Identify which cell holds the provided text, then report its [x, y] central coordinate. 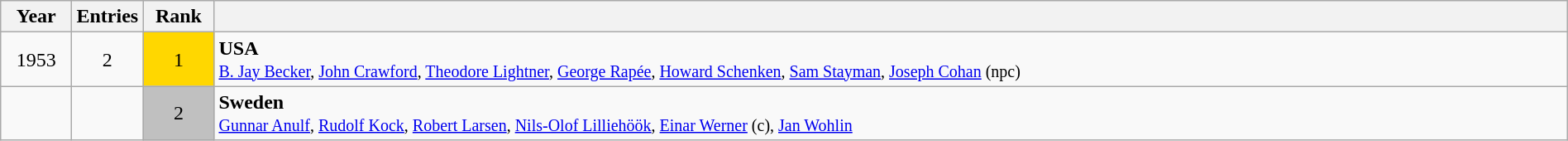
Entries [108, 17]
1 [179, 60]
USAB. Jay Becker, John Crawford, Theodore Lightner, George Rapée, Howard Schenken, Sam Stayman, Joseph Cohan (npc) [891, 60]
1953 [36, 60]
Year [36, 17]
Rank [179, 17]
SwedenGunnar Anulf, Rudolf Kock, Robert Larsen, Nils-Olof Lilliehöök, Einar Werner (c), Jan Wohlin [891, 113]
